Detect which cell encompasses the target text, then output its (X, Y) center coordinate. 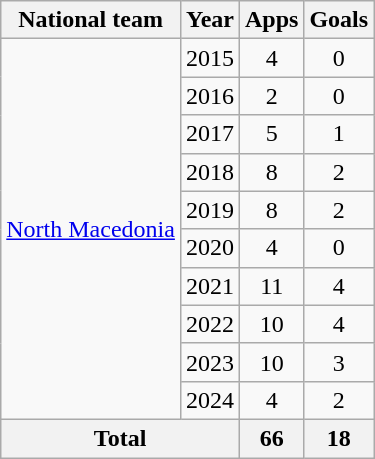
National team (91, 20)
3 (339, 362)
2016 (210, 96)
1 (339, 134)
2023 (210, 362)
Goals (339, 20)
18 (339, 438)
11 (271, 286)
2018 (210, 172)
2024 (210, 400)
2020 (210, 248)
2022 (210, 324)
2021 (210, 286)
66 (271, 438)
2015 (210, 58)
Year (210, 20)
2019 (210, 210)
5 (271, 134)
Apps (271, 20)
2017 (210, 134)
North Macedonia (91, 230)
Total (120, 438)
